Extract the (X, Y) coordinate from the center of the cell holding the provided text.  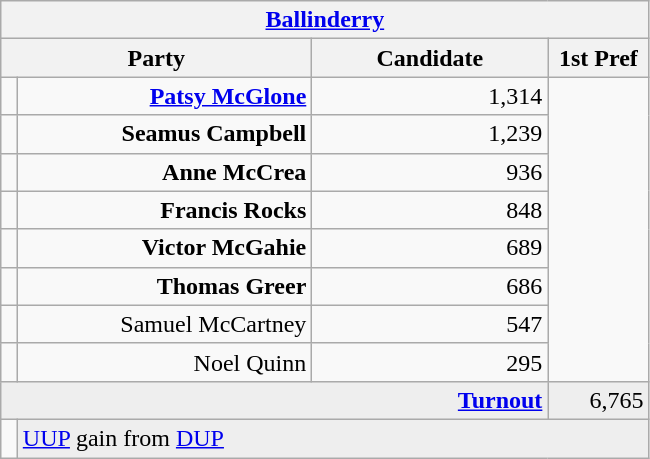
Thomas Greer (164, 286)
Noel Quinn (164, 362)
Anne McCrea (164, 172)
6,765 (598, 400)
1st Pref (598, 58)
Ballinderry (325, 20)
689 (430, 248)
848 (430, 210)
1,314 (430, 96)
Candidate (430, 58)
Victor McGahie (164, 248)
1,239 (430, 134)
686 (430, 286)
Party (156, 58)
295 (430, 362)
Turnout (274, 400)
Francis Rocks (164, 210)
Seamus Campbell (164, 134)
936 (430, 172)
Patsy McGlone (164, 96)
Samuel McCartney (164, 324)
UUP gain from DUP (333, 438)
547 (430, 324)
